Scan for the cell matching the given text and deliver its (X, Y) coordinate at center. 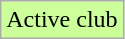
Active club (62, 20)
